Scan for the cell matching the given text and deliver its (x, y) coordinate at center. 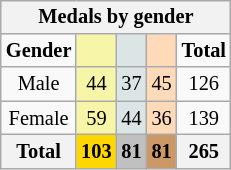
59 (96, 118)
45 (162, 84)
139 (204, 118)
126 (204, 84)
36 (162, 118)
Gender (38, 51)
Male (38, 84)
265 (204, 152)
37 (132, 84)
Medals by gender (116, 17)
Female (38, 118)
103 (96, 152)
